Extract the [x, y] coordinate from the center of the cell holding the provided text.  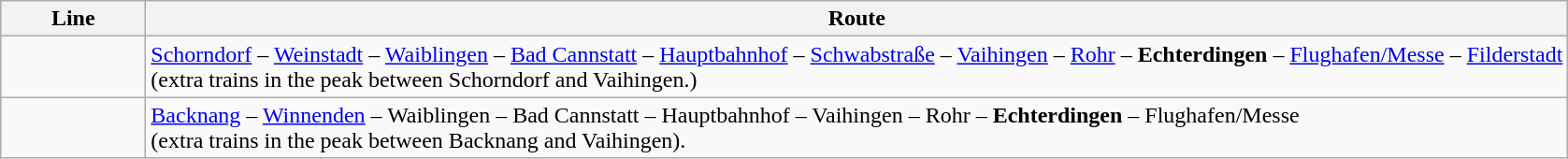
Route [856, 19]
Line [73, 19]
